Identify which cell holds the provided text, then report its (X, Y) central coordinate. 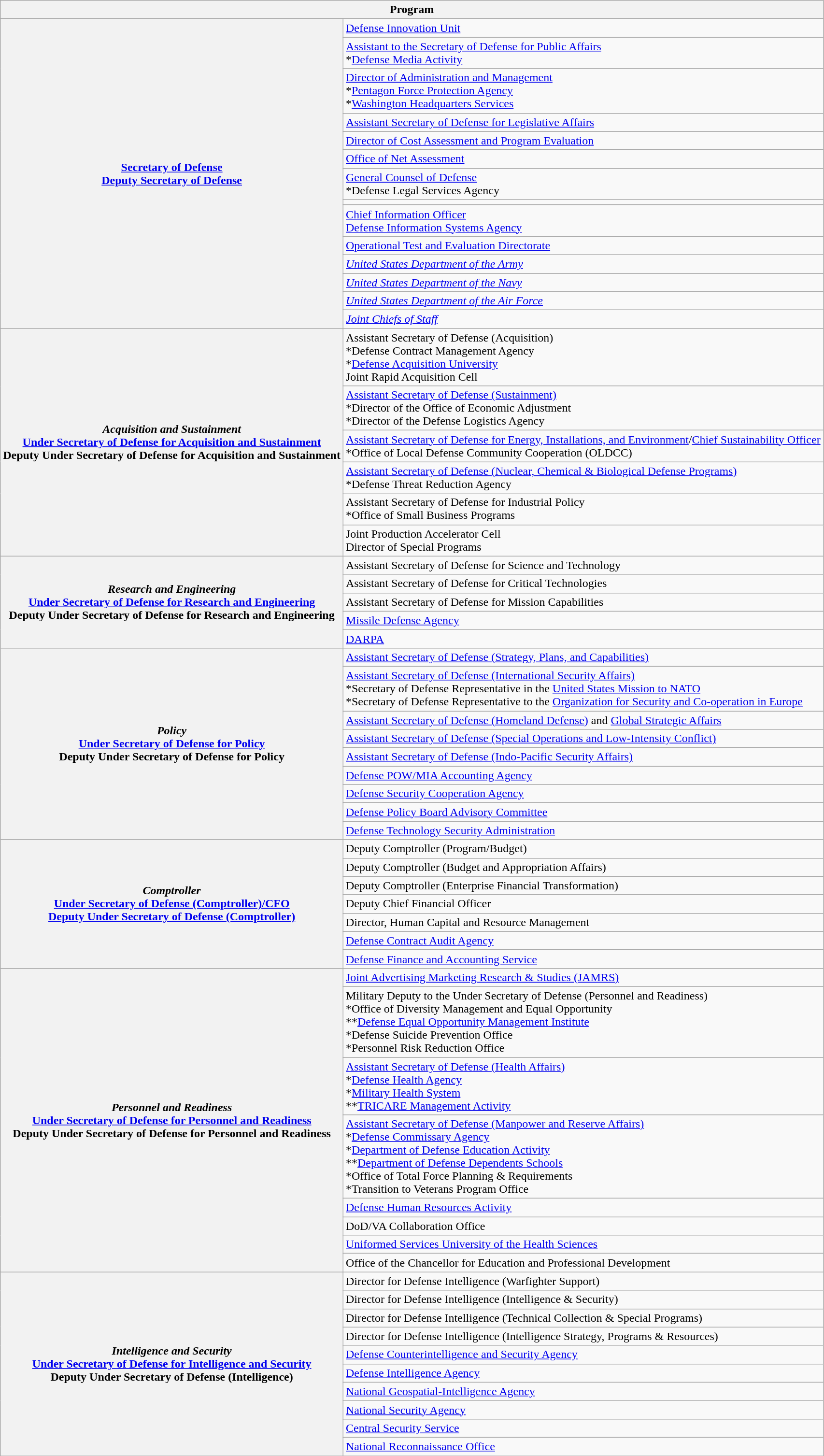
Defense Technology Security Administration (583, 830)
ComptrollerUnder Secretary of Defense (Comptroller)/CFODeputy Under Secretary of Defense (Comptroller) (172, 904)
Defense Security Cooperation Agency (583, 794)
Personnel and ReadinessUnder Secretary of Defense for Personnel and ReadinessDeputy Under Secretary of Defense for Personnel and Readiness (172, 1120)
DoD/VA Collaboration Office (583, 1226)
Research and EngineeringUnder Secretary of Defense for Research and EngineeringDeputy Under Secretary of Defense for Research and Engineering (172, 602)
Defense Intelligence Agency (583, 1373)
Director for Defense Intelligence (Intelligence & Security) (583, 1299)
Defense POW/MIA Accounting Agency (583, 775)
Joint Chiefs of Staff (583, 319)
Assistant Secretary of Defense (Acquisition)*Defense Contract Management Agency*Defense Acquisition UniversityJoint Rapid Acquisition Cell (583, 357)
Director of Administration and Management*Pentagon Force Protection Agency*Washington Headquarters Services (583, 91)
Assistant Secretary of Defense (Health Affairs)*Defense Health Agency*Military Health System**TRICARE Management Activity (583, 1086)
United States Department of the Navy (583, 283)
Office of the Chancellor for Education and Professional Development (583, 1263)
Assistant Secretary of Defense (Strategy, Plans, and Capabilities) (583, 657)
Director for Defense Intelligence (Intelligence Strategy, Programs & Resources) (583, 1336)
Joint Production Accelerator CellDirector of Special Programs (583, 540)
National Reconnaissance Office (583, 1446)
Assistant to the Secretary of Defense for Public Affairs*Defense Media Activity (583, 53)
Operational Test and Evaluation Directorate (583, 245)
Defense Policy Board Advisory Committee (583, 812)
Deputy Comptroller (Budget and Appropriation Affairs) (583, 867)
Director for Defense Intelligence (Technical Collection & Special Programs) (583, 1318)
Uniformed Services University of the Health Sciences (583, 1244)
Defense Human Resources Activity (583, 1208)
DARPA (583, 639)
Joint Advertising Marketing Research & Studies (JAMRS) (583, 977)
Secretary of DefenseDeputy Secretary of Defense (172, 174)
Deputy Chief Financial Officer (583, 904)
Chief Information OfficerDefense Information Systems Agency (583, 220)
Assistant Secretary of Defense for Critical Technologies (583, 584)
Intelligence and SecurityUnder Secretary of Defense for Intelligence and SecurityDeputy Under Secretary of Defense (Intelligence) (172, 1364)
Assistant Secretary of Defense (Indo-Pacific Security Affairs) (583, 757)
Assistant Secretary of Defense (Nuclear, Chemical & Biological Defense Programs)*Defense Threat Reduction Agency (583, 477)
Office of Net Assessment (583, 159)
Missile Defense Agency (583, 620)
Director of Cost Assessment and Program Evaluation (583, 141)
General Counsel of Defense*Defense Legal Services Agency (583, 184)
National Security Agency (583, 1410)
Assistant Secretary of Defense (Sustainment)*Director of the Office of Economic Adjustment*Director of the Defense Logistics Agency (583, 408)
Assistant Secretary of Defense for Mission Capabilities (583, 602)
United States Department of the Army (583, 264)
Assistant Secretary of Defense for Science and Technology (583, 565)
Defense Counterintelligence and Security Agency (583, 1355)
Central Security Service (583, 1428)
Defense Finance and Accounting Service (583, 959)
Director, Human Capital and Resource Management (583, 922)
Director for Defense Intelligence (Warfighter Support) (583, 1281)
United States Department of the Air Force (583, 301)
Assistant Secretary of Defense (Homeland Defense) and Global Strategic Affairs (583, 720)
National Geospatial-Intelligence Agency (583, 1391)
Program (412, 10)
Assistant Secretary of Defense (Special Operations and Low-Intensity Conflict) (583, 739)
Assistant Secretary of Defense for Industrial Policy*Office of Small Business Programs (583, 509)
Assistant Secretary of Defense for Legislative Affairs (583, 122)
Deputy Comptroller (Enterprise Financial Transformation) (583, 885)
Deputy Comptroller (Program/Budget) (583, 849)
Defense Contract Audit Agency (583, 941)
Defense Innovation Unit (583, 28)
PolicyUnder Secretary of Defense for PolicyDeputy Under Secretary of Defense for Policy (172, 744)
